Determine the [x, y] coordinate at the center of the cell enclosing the given text.  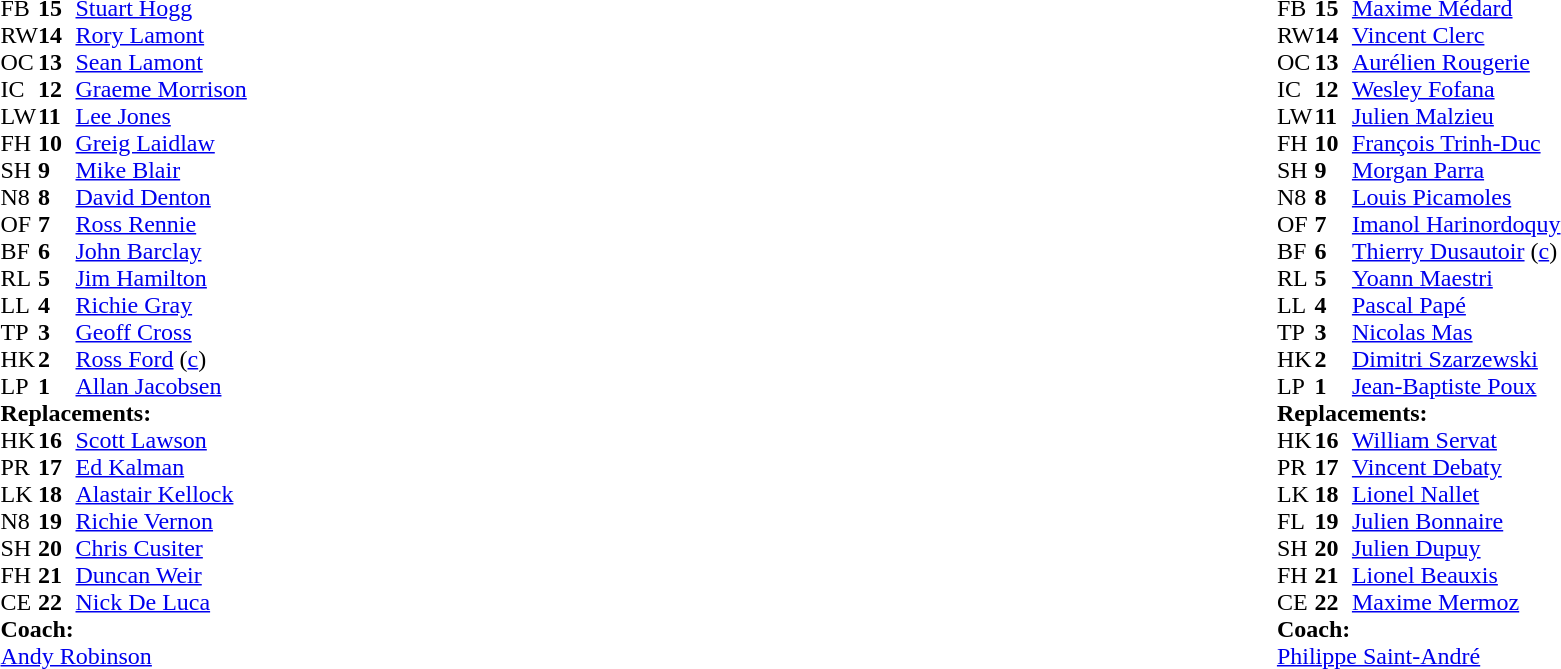
Allan Jacobsen [162, 386]
Ross Ford (c) [162, 360]
Alastair Kellock [162, 494]
Richie Vernon [162, 522]
Julien Dupuy [1456, 548]
François Trinh-Duc [1456, 144]
Philippe Saint-André [1419, 656]
Pascal Papé [1456, 306]
Maxime Mermoz [1456, 602]
Lionel Beauxis [1456, 576]
Julien Malzieu [1456, 116]
Andy Robinson [123, 656]
Wesley Fofana [1456, 90]
Chris Cusiter [162, 548]
Richie Gray [162, 306]
Thierry Dusautoir (c) [1456, 252]
Ed Kalman [162, 468]
David Denton [162, 198]
Rory Lamont [162, 36]
Imanol Harinordoquy [1456, 224]
Dimitri Szarzewski [1456, 360]
Jean-Baptiste Poux [1456, 386]
Duncan Weir [162, 576]
Graeme Morrison [162, 90]
FL [1296, 522]
Vincent Clerc [1456, 36]
Louis Picamoles [1456, 198]
Yoann Maestri [1456, 278]
Lee Jones [162, 116]
Julien Bonnaire [1456, 522]
John Barclay [162, 252]
Scott Lawson [162, 440]
Geoff Cross [162, 332]
Jim Hamilton [162, 278]
Lionel Nallet [1456, 494]
Greig Laidlaw [162, 144]
Mike Blair [162, 170]
Aurélien Rougerie [1456, 62]
Vincent Debaty [1456, 468]
William Servat [1456, 440]
Ross Rennie [162, 224]
Nicolas Mas [1456, 332]
Morgan Parra [1456, 170]
Nick De Luca [162, 602]
Sean Lamont [162, 62]
